For the text-containing cell, return its midpoint in [x, y] coordinate format. 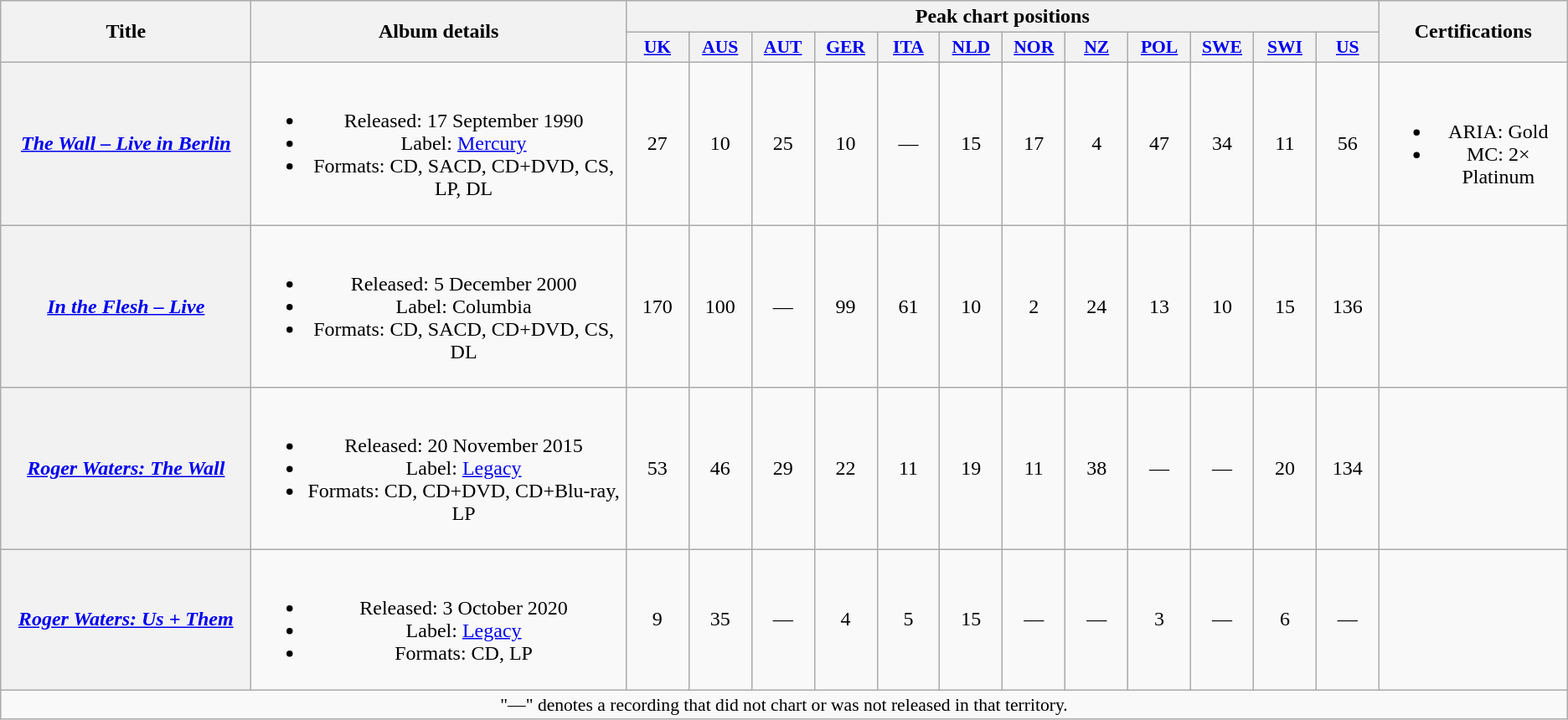
19 [972, 469]
AUT [782, 48]
In the Flesh – Live [126, 306]
"—" denotes a recording that did not chart or was not released in that territory. [784, 705]
35 [720, 620]
Roger Waters: Us + Them [126, 620]
Peak chart positions [1002, 17]
17 [1034, 143]
61 [908, 306]
9 [657, 620]
25 [782, 143]
6 [1285, 620]
27 [657, 143]
NLD [972, 48]
SWE [1223, 48]
Title [126, 32]
134 [1347, 469]
POL [1159, 48]
NOR [1034, 48]
22 [846, 469]
Album details [439, 32]
29 [782, 469]
170 [657, 306]
34 [1223, 143]
47 [1159, 143]
136 [1347, 306]
SWI [1285, 48]
NZ [1097, 48]
ITA [908, 48]
UK [657, 48]
2 [1034, 306]
US [1347, 48]
53 [657, 469]
38 [1097, 469]
13 [1159, 306]
Released: 5 December 2000Label: ColumbiaFormats: CD, SACD, CD+DVD, CS, DL [439, 306]
The Wall – Live in Berlin [126, 143]
Roger Waters: The Wall [126, 469]
Released: 3 October 2020Label: LegacyFormats: CD, LP [439, 620]
20 [1285, 469]
Certifications [1473, 32]
99 [846, 306]
100 [720, 306]
56 [1347, 143]
24 [1097, 306]
Released: 17 September 1990Label: MercuryFormats: CD, SACD, CD+DVD, CS, LP, DL [439, 143]
3 [1159, 620]
ARIA: GoldMC: 2× Platinum [1473, 143]
GER [846, 48]
AUS [720, 48]
Released: 20 November 2015Label: LegacyFormats: CD, CD+DVD, CD+Blu-ray, LP [439, 469]
5 [908, 620]
46 [720, 469]
